For the text-containing cell, return its midpoint in (x, y) coordinate format. 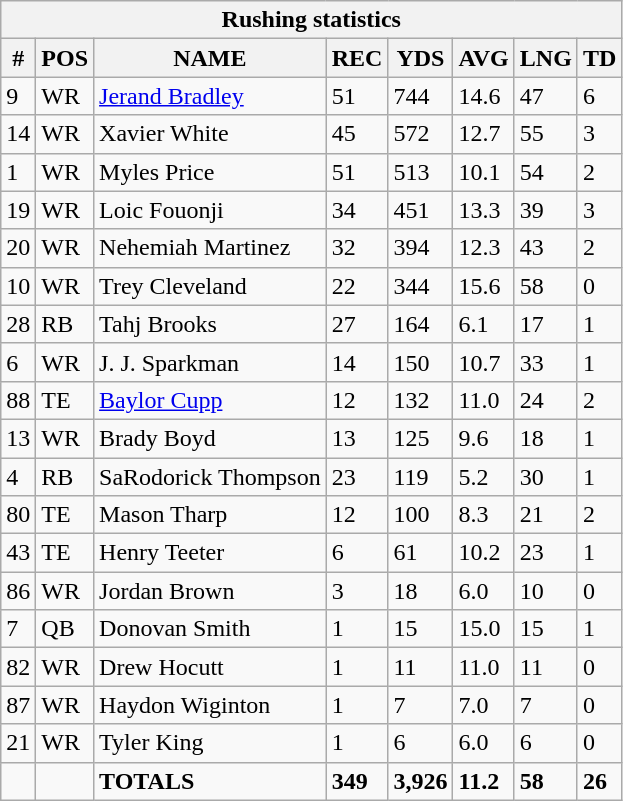
12.7 (484, 134)
54 (546, 172)
19 (18, 210)
Rushing statistics (312, 20)
26 (599, 781)
Trey Cleveland (210, 286)
744 (420, 96)
45 (357, 134)
Donovan Smith (210, 629)
33 (546, 362)
8.3 (484, 515)
AVG (484, 58)
14.6 (484, 96)
Mason Tharp (210, 515)
100 (420, 515)
# (18, 58)
REC (357, 58)
Henry Teeter (210, 553)
9 (18, 96)
POS (65, 58)
22 (357, 286)
39 (546, 210)
30 (546, 477)
88 (18, 400)
J. J. Sparkman (210, 362)
Myles Price (210, 172)
SaRodorick Thompson (210, 477)
NAME (210, 58)
55 (546, 134)
TD (599, 58)
9.6 (484, 438)
349 (357, 781)
5.2 (484, 477)
Xavier White (210, 134)
13.3 (484, 210)
87 (18, 705)
20 (18, 248)
LNG (546, 58)
451 (420, 210)
86 (18, 591)
164 (420, 324)
7.0 (484, 705)
513 (420, 172)
Haydon Wiginton (210, 705)
15.6 (484, 286)
Tyler King (210, 743)
12.3 (484, 248)
TOTALS (210, 781)
QB (65, 629)
6.1 (484, 324)
24 (546, 400)
344 (420, 286)
Jordan Brown (210, 591)
Nehemiah Martinez (210, 248)
Tahj Brooks (210, 324)
34 (357, 210)
15.0 (484, 629)
32 (357, 248)
Jerand Bradley (210, 96)
Loic Fouonji (210, 210)
61 (420, 553)
572 (420, 134)
10.7 (484, 362)
11.2 (484, 781)
28 (18, 324)
27 (357, 324)
82 (18, 667)
47 (546, 96)
10.1 (484, 172)
80 (18, 515)
132 (420, 400)
125 (420, 438)
394 (420, 248)
Brady Boyd (210, 438)
3,926 (420, 781)
10.2 (484, 553)
150 (420, 362)
Drew Hocutt (210, 667)
4 (18, 477)
Baylor Cupp (210, 400)
17 (546, 324)
119 (420, 477)
YDS (420, 58)
